Search for the cell housing the specified text and yield its (X, Y) center coordinate. 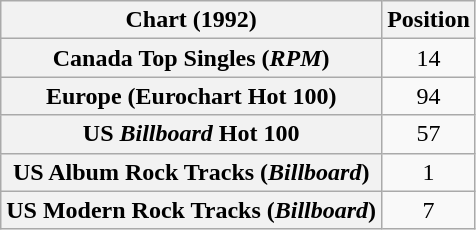
Chart (1992) (192, 20)
Canada Top Singles (RPM) (192, 58)
US Album Rock Tracks (Billboard) (192, 172)
14 (429, 58)
7 (429, 210)
Europe (Eurochart Hot 100) (192, 96)
57 (429, 134)
Position (429, 20)
1 (429, 172)
US Billboard Hot 100 (192, 134)
US Modern Rock Tracks (Billboard) (192, 210)
94 (429, 96)
